Return the [X, Y] coordinate for the center point of the cell that contains the specified text.  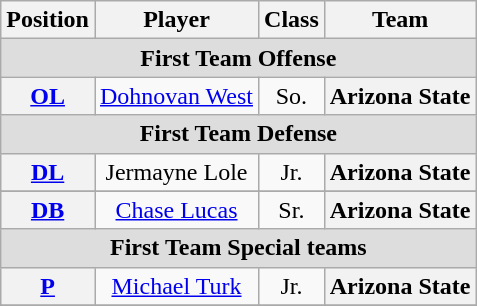
Jermayne Lole [176, 172]
Class [292, 20]
So. [292, 96]
First Team Special teams [238, 248]
Team [400, 20]
DB [48, 210]
Michael Turk [176, 286]
Position [48, 20]
OL [48, 96]
P [48, 286]
DL [48, 172]
Player [176, 20]
Chase Lucas [176, 210]
First Team Offense [238, 58]
Dohnovan West [176, 96]
First Team Defense [238, 134]
Sr. [292, 210]
